Scan for the cell matching the given text and deliver its [X, Y] coordinate at center. 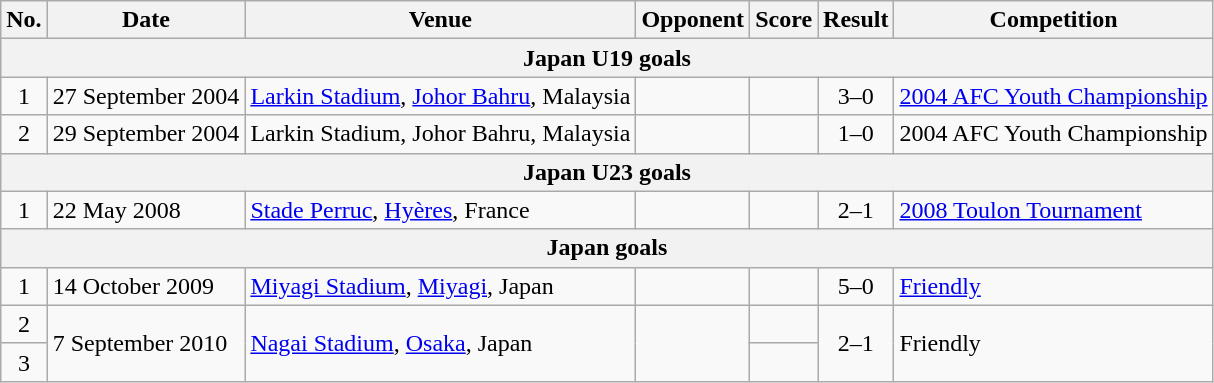
Japan U23 goals [607, 172]
Date [146, 20]
5–0 [856, 286]
Japan goals [607, 248]
Competition [1054, 20]
3–0 [856, 96]
2008 Toulon Tournament [1054, 210]
7 September 2010 [146, 343]
No. [24, 20]
22 May 2008 [146, 210]
Nagai Stadium, Osaka, Japan [440, 343]
Opponent [693, 20]
27 September 2004 [146, 96]
Score [784, 20]
Miyagi Stadium, Miyagi, Japan [440, 286]
Japan U19 goals [607, 58]
14 October 2009 [146, 286]
Venue [440, 20]
Stade Perruc, Hyères, France [440, 210]
3 [24, 362]
29 September 2004 [146, 134]
Result [856, 20]
1–0 [856, 134]
